From the cell containing the given text, extract its center point as [X, Y] coordinate. 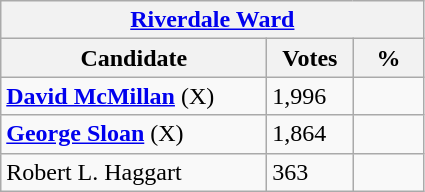
George Sloan (X) [134, 134]
David McMillan (X) [134, 96]
1,996 [310, 96]
Robert L. Haggart [134, 172]
Votes [310, 58]
% [388, 58]
363 [310, 172]
Candidate [134, 58]
1,864 [310, 134]
Riverdale Ward [212, 20]
